Determine the [x, y] coordinate at the center of the cell enclosing the given text.  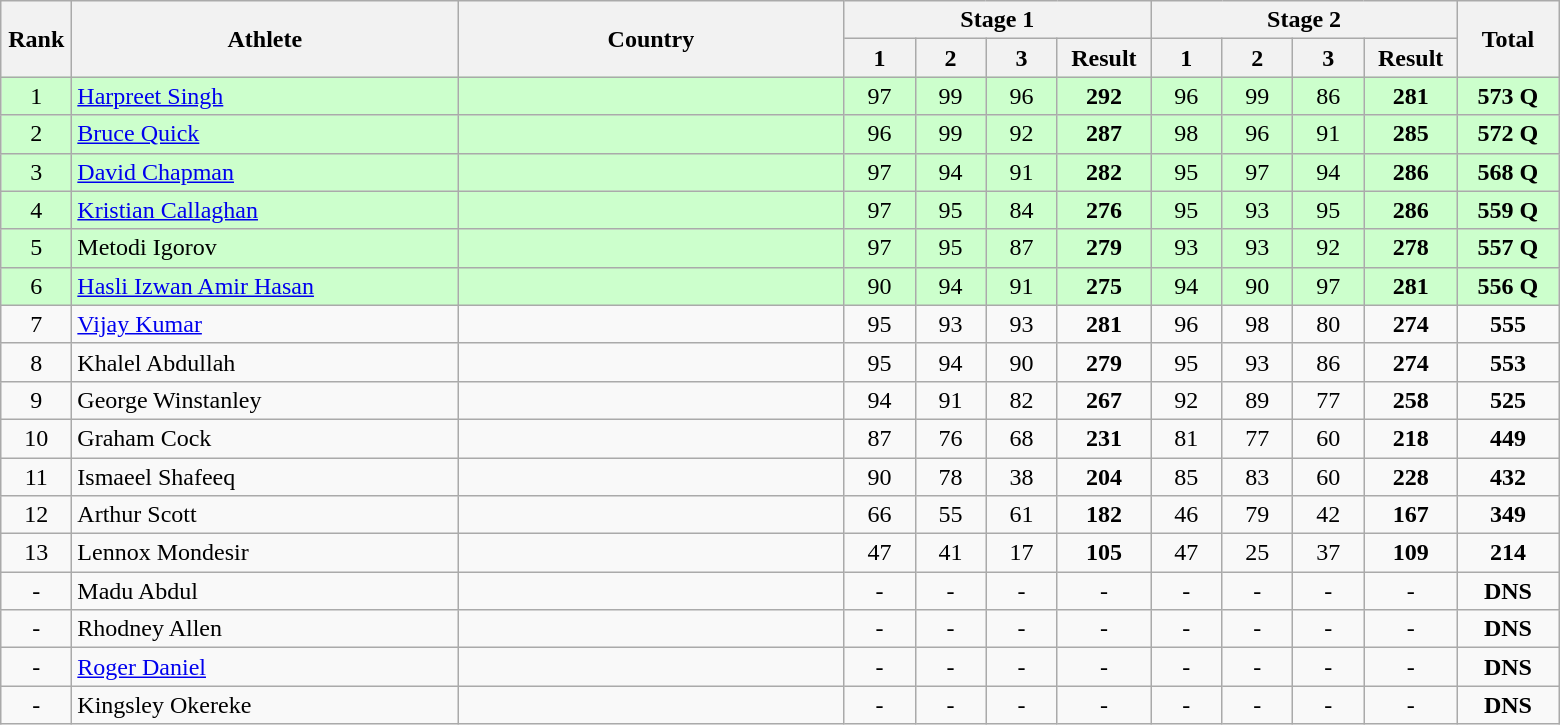
13 [36, 553]
559 Q [1508, 210]
10 [36, 438]
204 [1104, 477]
41 [950, 553]
Hasli Izwan Amir Hasan [265, 286]
Ismaeel Shafeeq [265, 477]
68 [1022, 438]
8 [36, 362]
109 [1411, 553]
553 [1508, 362]
287 [1104, 134]
572 Q [1508, 134]
Roger Daniel [265, 667]
276 [1104, 210]
214 [1508, 553]
89 [1258, 400]
11 [36, 477]
292 [1104, 96]
Total [1508, 39]
25 [1258, 553]
282 [1104, 172]
Arthur Scott [265, 515]
66 [880, 515]
12 [36, 515]
Athlete [265, 39]
Metodi Igorov [265, 248]
556 Q [1508, 286]
82 [1022, 400]
Kristian Callaghan [265, 210]
George Winstanley [265, 400]
555 [1508, 324]
557 Q [1508, 248]
Rhodney Allen [265, 629]
46 [1186, 515]
Kingsley Okereke [265, 705]
Stage 1 [998, 20]
Rank [36, 39]
80 [1328, 324]
55 [950, 515]
79 [1258, 515]
42 [1328, 515]
349 [1508, 515]
231 [1104, 438]
Country [651, 39]
38 [1022, 477]
6 [36, 286]
218 [1411, 438]
83 [1258, 477]
78 [950, 477]
76 [950, 438]
432 [1508, 477]
17 [1022, 553]
5 [36, 248]
37 [1328, 553]
Khalel Abdullah [265, 362]
267 [1104, 400]
Lennox Mondesir [265, 553]
167 [1411, 515]
David Chapman [265, 172]
9 [36, 400]
105 [1104, 553]
278 [1411, 248]
7 [36, 324]
258 [1411, 400]
84 [1022, 210]
Vijay Kumar [265, 324]
568 Q [1508, 172]
228 [1411, 477]
285 [1411, 134]
81 [1186, 438]
182 [1104, 515]
85 [1186, 477]
61 [1022, 515]
275 [1104, 286]
Bruce Quick [265, 134]
573 Q [1508, 96]
525 [1508, 400]
Graham Cock [265, 438]
Harpreet Singh [265, 96]
Madu Abdul [265, 591]
449 [1508, 438]
4 [36, 210]
Stage 2 [1304, 20]
